Extract the [x, y] coordinate from the center of the cell holding the provided text.  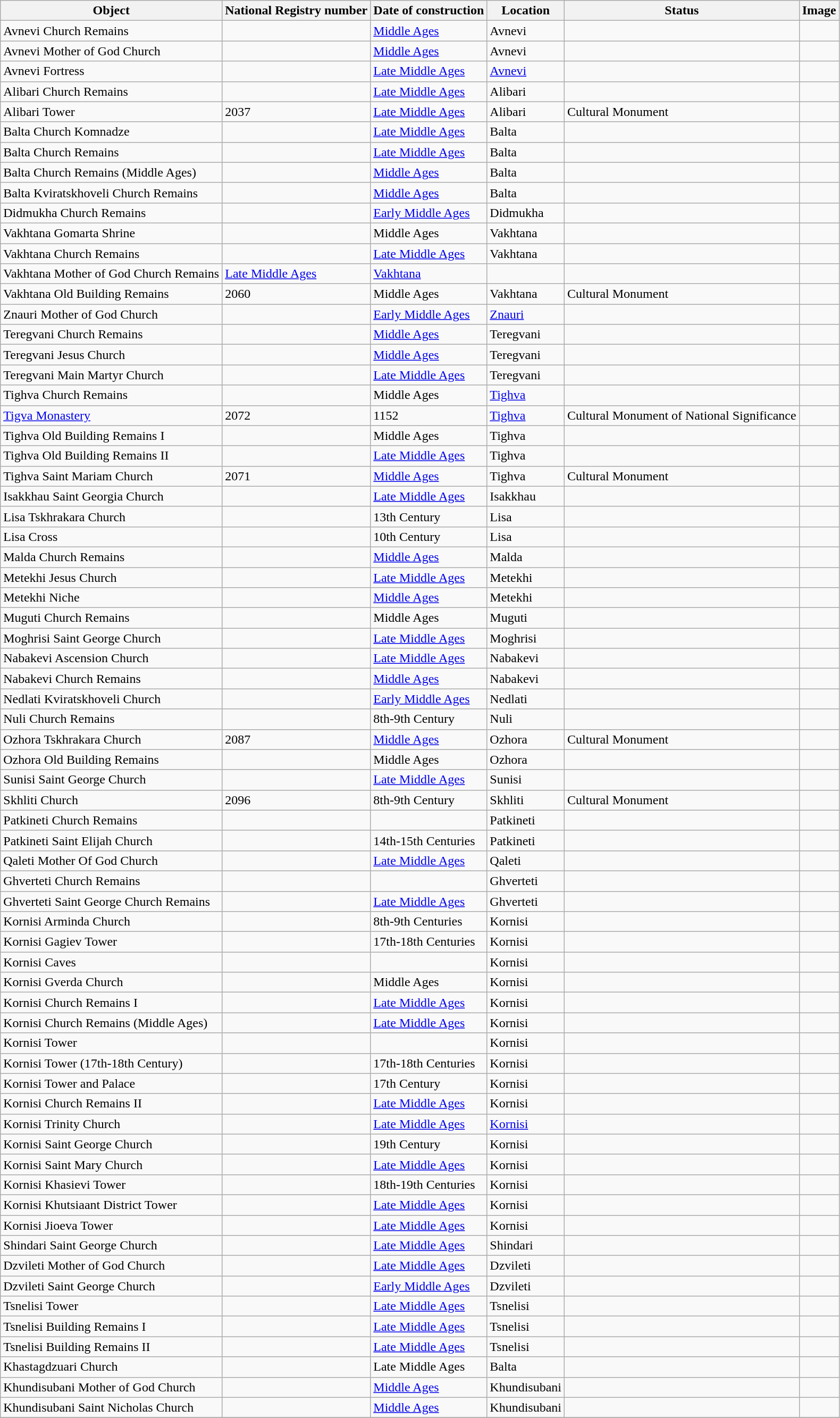
Kornisi Saint George Church [112, 1144]
Metekhi Jesus Church [112, 577]
Avnevi Mother of God Church [112, 51]
Ghverteti Church Remains [112, 881]
Malda Church Remains [112, 557]
Nuli Church Remains [112, 719]
Vakhtana Mother of God Church Remains [112, 274]
Kornisi Trinity Church [112, 1124]
2087 [297, 739]
Status [682, 11]
Patkineti Saint Elijah Church [112, 840]
Avnevi Fortress [112, 71]
Vakhtana Gomarta Shrine [112, 233]
Kornisi Church Remains I [112, 1003]
Isakkhau [526, 496]
Qaleti Mother Of God Church [112, 861]
2037 [297, 112]
2071 [297, 476]
Znauri [526, 314]
Image [819, 11]
Nabakevi Church Remains [112, 679]
2072 [297, 415]
Moghrisi Saint George Church [112, 638]
Khastagdzuari Church [112, 1367]
8th-9th Centuries [429, 922]
13th Century [429, 516]
Nuli [526, 719]
Nedlati Kviratskhoveli Church [112, 699]
2060 [297, 294]
Kornisi Tower and Palace [112, 1083]
Dzvileti Mother of God Church [112, 1266]
Patkineti Church Remains [112, 820]
Shindari [526, 1246]
Didmukha Church Remains [112, 213]
Teregvani Main Martyr Church [112, 375]
Znauri Mother of God Church [112, 314]
Balta Church Komnadze [112, 132]
Ozhora Tskhrakara Church [112, 739]
Kornisi Arminda Church [112, 922]
Kornisi Saint Mary Church [112, 1164]
Malda [526, 557]
Kornisi Khutsiaant District Tower [112, 1205]
Tighva Old Building Remains II [112, 456]
19th Century [429, 1144]
Tighva Saint Mariam Church [112, 476]
Tighva Old Building Remains I [112, 436]
Shindari Saint George Church [112, 1246]
Alibari Tower [112, 112]
Nedlati [526, 699]
Lisa Cross [112, 537]
Kornisi Tower [112, 1043]
Balta Kviratskhoveli Church Remains [112, 193]
Balta Church Remains (Middle Ages) [112, 172]
Object [112, 11]
14th-15th Centuries [429, 840]
17th Century [429, 1083]
Tighva Church Remains [112, 395]
Teregvani Jesus Church [112, 355]
Kornisi Khasievi Tower [112, 1185]
Sunisi Saint George Church [112, 780]
Didmukha [526, 213]
Muguti [526, 618]
Nabakevi Ascension Church [112, 658]
Tsnelisi Building Remains I [112, 1327]
Kornisi Jioeva Tower [112, 1225]
Muguti Church Remains [112, 618]
Khundisubani Mother of God Church [112, 1387]
Sunisi [526, 780]
Kornisi Church Remains (Middle Ages) [112, 1023]
National Registry number [297, 11]
Kornisi Gverda Church [112, 982]
18th-19th Centuries [429, 1185]
Isakkhau Saint Georgia Church [112, 496]
Tsnelisi Tower [112, 1306]
Alibari Church Remains [112, 91]
Kornisi Tower (17th-18th Century) [112, 1063]
Lisa Tskhrakara Church [112, 516]
10th Century [429, 537]
Teregvani Church Remains [112, 335]
Ozhora Old Building Remains [112, 760]
Skhliti Church [112, 800]
Vakhtana Old Building Remains [112, 294]
Khundisubani Saint Nicholas Church [112, 1407]
Kornisi Church Remains II [112, 1104]
Kornisi Caves [112, 962]
2096 [297, 800]
Location [526, 11]
Skhliti [526, 800]
Dzvileti Saint George Church [112, 1286]
Tigva Monastery [112, 415]
Cultural Monument of National Significance [682, 415]
Tsnelisi Building Remains II [112, 1347]
Metekhi Niche [112, 598]
Moghrisi [526, 638]
1152 [429, 415]
Kornisi Gagiev Tower [112, 942]
Date of construction [429, 11]
Ghverteti Saint George Church Remains [112, 902]
Balta Church Remains [112, 152]
Avnevi Church Remains [112, 31]
Vakhtana Church Remains [112, 254]
Qaleti [526, 861]
